Return the [X, Y] coordinate for the center point of the cell that contains the specified text.  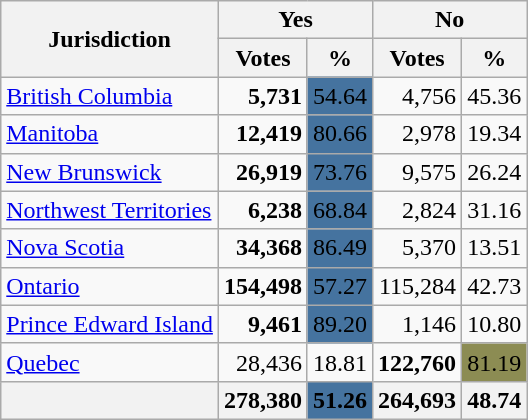
6,238 [262, 210]
34,368 [262, 248]
2,824 [418, 210]
9,461 [262, 324]
54.64 [340, 96]
Manitoba [110, 134]
19.34 [494, 134]
1,146 [418, 324]
86.49 [340, 248]
British Columbia [110, 96]
26.24 [494, 172]
68.84 [340, 210]
5,731 [262, 96]
73.76 [340, 172]
115,284 [418, 286]
51.26 [340, 400]
89.20 [340, 324]
New Brunswick [110, 172]
Ontario [110, 286]
45.36 [494, 96]
9,575 [418, 172]
4,756 [418, 96]
Nova Scotia [110, 248]
10.80 [494, 324]
Prince Edward Island [110, 324]
Jurisdiction [110, 39]
Quebec [110, 362]
No [450, 20]
26,919 [262, 172]
Yes [295, 20]
12,419 [262, 134]
154,498 [262, 286]
13.51 [494, 248]
57.27 [340, 286]
42.73 [494, 286]
48.74 [494, 400]
Northwest Territories [110, 210]
80.66 [340, 134]
81.19 [494, 362]
278,380 [262, 400]
2,978 [418, 134]
5,370 [418, 248]
31.16 [494, 210]
264,693 [418, 400]
18.81 [340, 362]
122,760 [418, 362]
28,436 [262, 362]
